Capture the cell that displays the provided text and extract its [x, y] central coordinate. 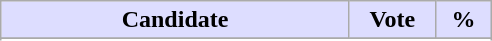
Vote [392, 20]
% [463, 20]
Candidate [176, 20]
